Provide the (x, y) coordinate of the cell's center where the given text is located.  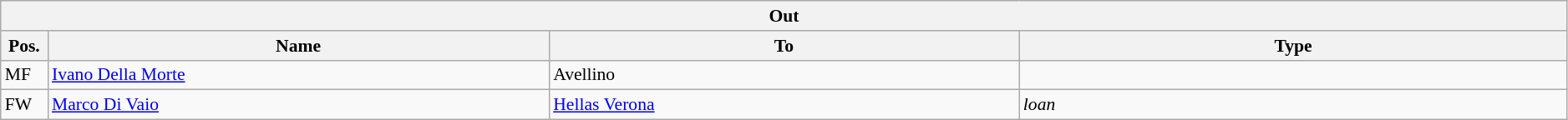
Marco Di Vaio (298, 105)
loan (1293, 105)
Type (1293, 46)
To (784, 46)
Name (298, 46)
Pos. (24, 46)
Out (784, 16)
Hellas Verona (784, 105)
Avellino (784, 75)
MF (24, 75)
Ivano Della Morte (298, 75)
FW (24, 105)
